Find where the given text appears and provide that cell's center as (x, y) coordinate. 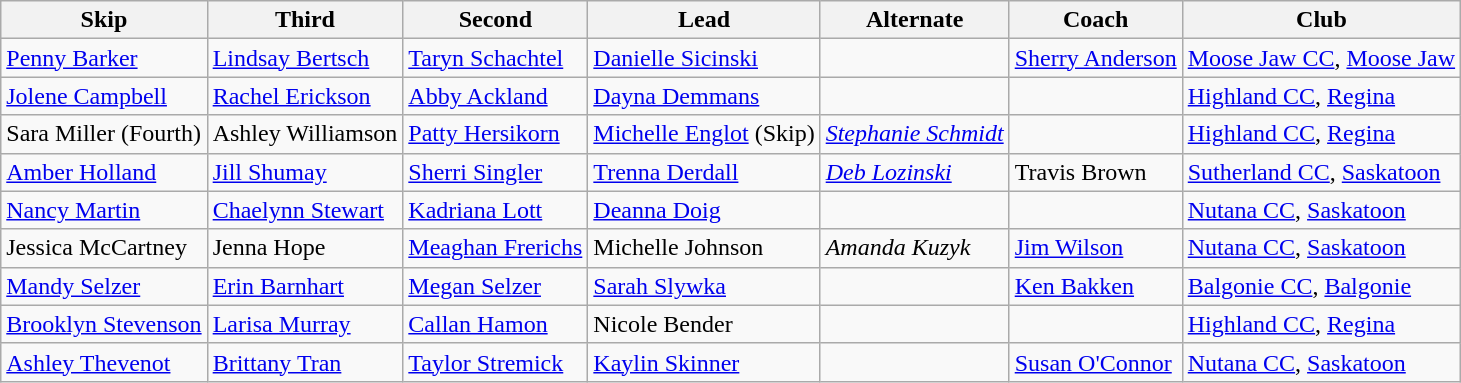
Ken Bakken (1096, 286)
Callan Hamon (496, 324)
Ashley Thevenot (104, 362)
Taylor Stremick (496, 362)
Sarah Slywka (704, 286)
Nancy Martin (104, 210)
Patty Hersikorn (496, 134)
Amber Holland (104, 172)
Third (305, 20)
Dayna Demmans (704, 96)
Erin Barnhart (305, 286)
Megan Selzer (496, 286)
Deb Lozinski (914, 172)
Brittany Tran (305, 362)
Club (1321, 20)
Rachel Erickson (305, 96)
Larisa Murray (305, 324)
Sherri Singler (496, 172)
Balgonie CC, Balgonie (1321, 286)
Jenna Hope (305, 248)
Jill Shumay (305, 172)
Kaylin Skinner (704, 362)
Deanna Doig (704, 210)
Meaghan Frerichs (496, 248)
Danielle Sicinski (704, 58)
Michelle Englot (Skip) (704, 134)
Lindsay Bertsch (305, 58)
Susan O'Connor (1096, 362)
Travis Brown (1096, 172)
Ashley Williamson (305, 134)
Jolene Campbell (104, 96)
Sutherland CC, Saskatoon (1321, 172)
Skip (104, 20)
Trenna Derdall (704, 172)
Moose Jaw CC, Moose Jaw (1321, 58)
Penny Barker (104, 58)
Lead (704, 20)
Jim Wilson (1096, 248)
Michelle Johnson (704, 248)
Chaelynn Stewart (305, 210)
Abby Ackland (496, 96)
Amanda Kuzyk (914, 248)
Second (496, 20)
Taryn Schachtel (496, 58)
Jessica McCartney (104, 248)
Sara Miller (Fourth) (104, 134)
Mandy Selzer (104, 286)
Nicole Bender (704, 324)
Alternate (914, 20)
Sherry Anderson (1096, 58)
Coach (1096, 20)
Brooklyn Stevenson (104, 324)
Stephanie Schmidt (914, 134)
Kadriana Lott (496, 210)
